Scan for the cell matching the given text and deliver its (X, Y) coordinate at center. 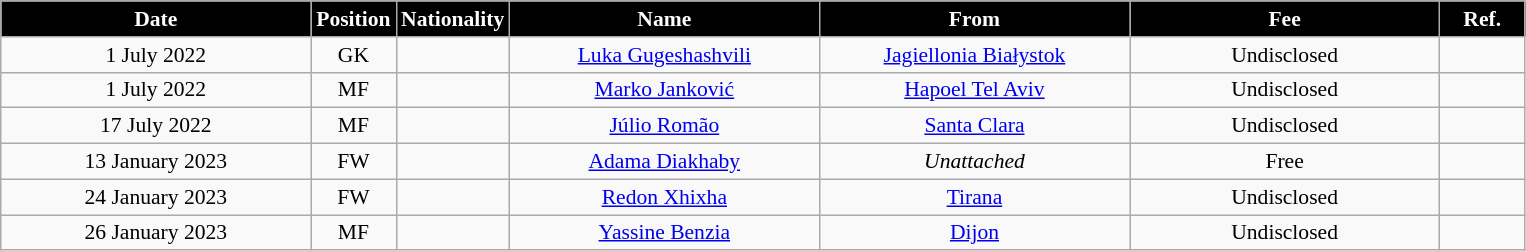
Position (354, 19)
Yassine Benzia (664, 233)
Luka Gugeshashvili (664, 55)
Redon Xhixha (664, 197)
Ref. (1482, 19)
Júlio Romão (664, 126)
Free (1285, 162)
Adama Diakhaby (664, 162)
13 January 2023 (156, 162)
Name (664, 19)
Nationality (452, 19)
17 July 2022 (156, 126)
Unattached (974, 162)
26 January 2023 (156, 233)
GK (354, 55)
Marko Janković (664, 90)
Tirana (974, 197)
Santa Clara (974, 126)
Date (156, 19)
Fee (1285, 19)
24 January 2023 (156, 197)
Dijon (974, 233)
From (974, 19)
Hapoel Tel Aviv (974, 90)
Jagiellonia Białystok (974, 55)
